Search for the cell housing the specified text and yield its [X, Y] center coordinate. 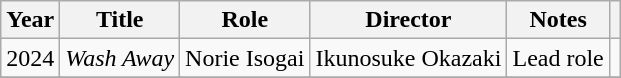
Director [408, 20]
Title [120, 20]
Norie Isogai [245, 58]
Lead role [558, 58]
Role [245, 20]
Ikunosuke Okazaki [408, 58]
Notes [558, 20]
Wash Away [120, 58]
2024 [30, 58]
Year [30, 20]
